Return the (X, Y) coordinate for the center point of the cell that contains the specified text.  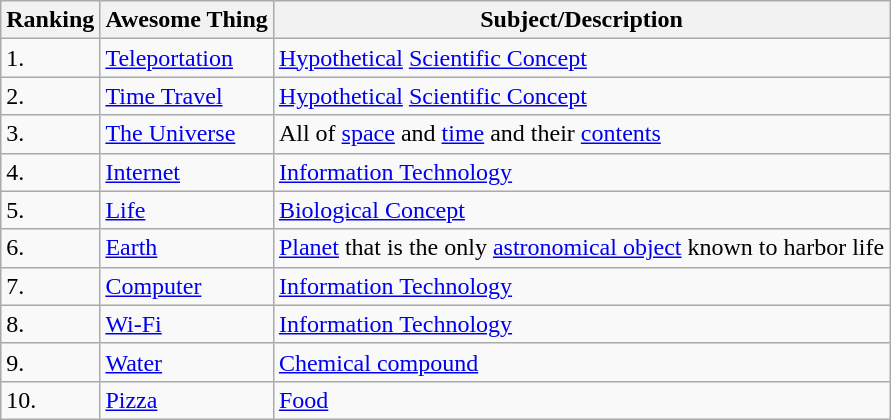
3. (50, 134)
10. (50, 400)
2. (50, 96)
All of space and time and their contents (581, 134)
Subject/Description (581, 20)
Time Travel (187, 96)
The Universe (187, 134)
Chemical compound (581, 362)
Water (187, 362)
1. (50, 58)
Wi-Fi (187, 324)
9. (50, 362)
Food (581, 400)
Planet that is the only astronomical object known to harbor life (581, 248)
5. (50, 210)
Internet (187, 172)
6. (50, 248)
Teleportation (187, 58)
Ranking (50, 20)
7. (50, 286)
Pizza (187, 400)
Biological Concept (581, 210)
Awesome Thing (187, 20)
4. (50, 172)
Life (187, 210)
Earth (187, 248)
Computer (187, 286)
8. (50, 324)
